Extract the (x, y) coordinate from the center of the cell holding the provided text.  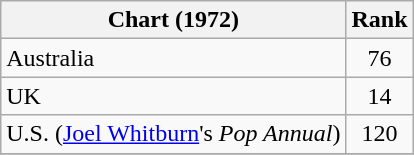
Chart (1972) (174, 20)
UK (174, 96)
76 (380, 58)
Australia (174, 58)
14 (380, 96)
120 (380, 134)
Rank (380, 20)
U.S. (Joel Whitburn's Pop Annual) (174, 134)
